Output the [x, y] coordinate of the center of the cell containing the given text.  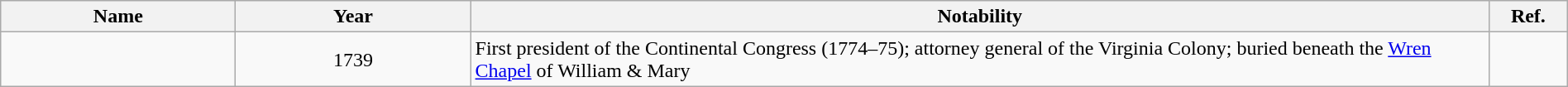
1739 [353, 60]
First president of the Continental Congress (1774–75); attorney general of the Virginia Colony; buried beneath the Wren Chapel of William & Mary [979, 60]
Ref. [1528, 17]
Name [118, 17]
Notability [979, 17]
Year [353, 17]
